Return [x, y] of the center of cell containing provided text 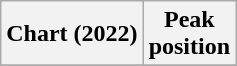
Peakposition [189, 34]
Chart (2022) [72, 34]
